Capture the cell that displays the provided text and extract its (X, Y) central coordinate. 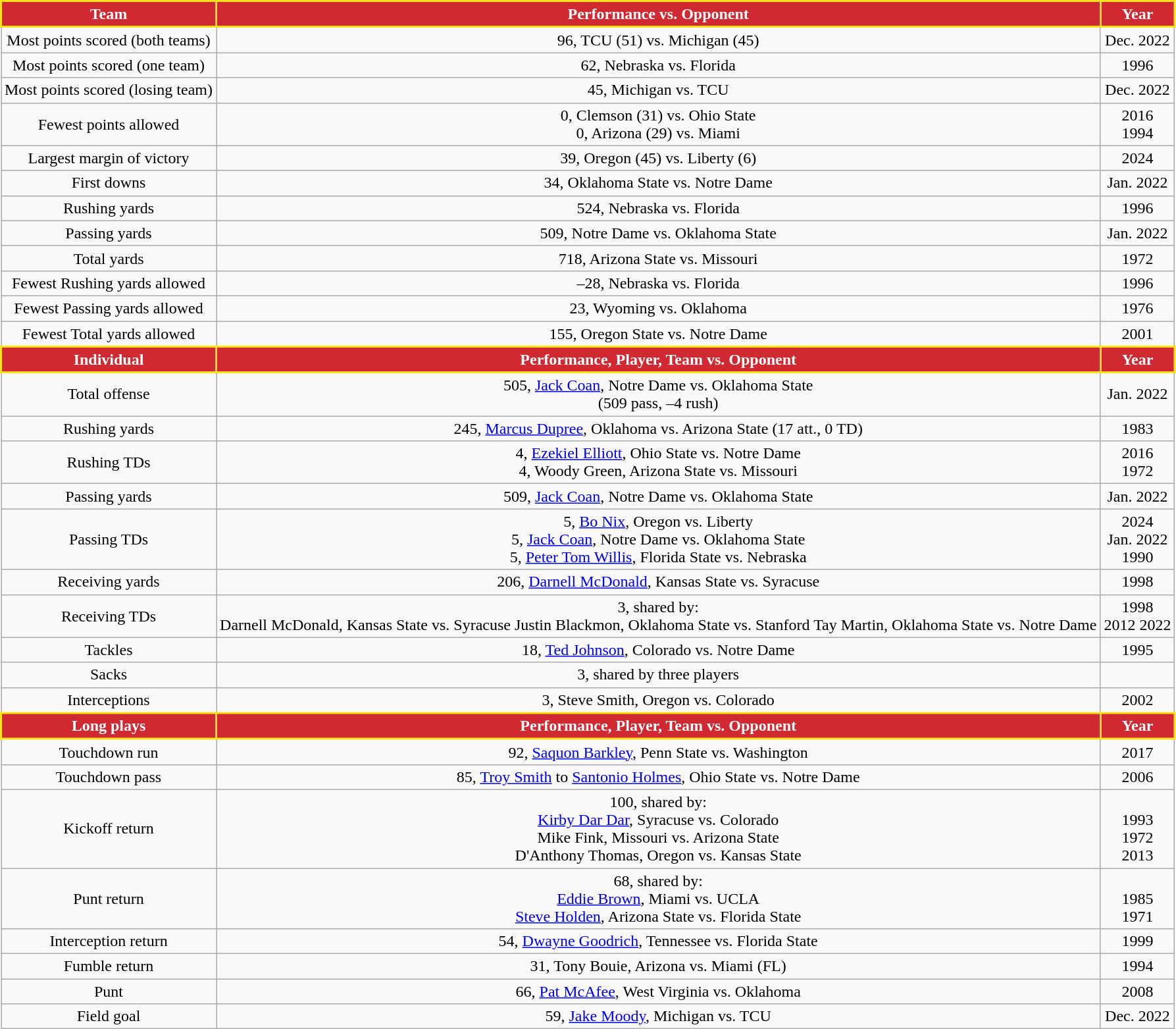
68, shared by:Eddie Brown, Miami vs. UCLASteve Holden, Arizona State vs. Florida State (658, 898)
Touchdown pass (109, 777)
Long plays (109, 726)
505, Jack Coan, Notre Dame vs. Oklahoma State(509 pass, –4 rush) (658, 394)
199319722013 (1137, 828)
Individual (109, 359)
Team (109, 14)
19982012 2022 (1137, 616)
62, Nebraska vs. Florida (658, 65)
509, Notre Dame vs. Oklahoma State (658, 233)
Sacks (109, 675)
20161972 (1137, 462)
2008 (1137, 991)
Receiving TDs (109, 616)
2024Jan. 20221990 (1137, 539)
92, Saquon Barkley, Penn State vs. Washington (658, 752)
19851971 (1137, 898)
Largest margin of victory (109, 158)
Fumble return (109, 966)
Field goal (109, 1016)
39, Oregon (45) vs. Liberty (6) (658, 158)
31, Tony Bouie, Arizona vs. Miami (FL) (658, 966)
Rushing TDs (109, 462)
5, Bo Nix, Oregon vs. Liberty5, Jack Coan, Notre Dame vs. Oklahoma State5, Peter Tom Willis, Florida State vs. Nebraska (658, 539)
0, Clemson (31) vs. Ohio State0, Arizona (29) vs. Miami (658, 124)
Fewest Rushing yards allowed (109, 283)
96, TCU (51) vs. Michigan (45) (658, 40)
155, Oregon State vs. Notre Dame (658, 334)
Interception return (109, 941)
Kickoff return (109, 828)
Total yards (109, 258)
2017 (1137, 752)
Fewest points allowed (109, 124)
85, Troy Smith to Santonio Holmes, Ohio State vs. Notre Dame (658, 777)
1998 (1137, 582)
First downs (109, 183)
206, Darnell McDonald, Kansas State vs. Syracuse (658, 582)
2002 (1137, 700)
20161994 (1137, 124)
509, Jack Coan, Notre Dame vs. Oklahoma State (658, 496)
1999 (1137, 941)
1972 (1137, 258)
45, Michigan vs. TCU (658, 90)
Touchdown run (109, 752)
Interceptions (109, 700)
59, Jake Moody, Michigan vs. TCU (658, 1016)
34, Oklahoma State vs. Notre Dame (658, 183)
Punt (109, 991)
Punt return (109, 898)
18, Ted Johnson, Colorado vs. Notre Dame (658, 650)
524, Nebraska vs. Florida (658, 208)
Total offense (109, 394)
2024 (1137, 158)
2006 (1137, 777)
Receiving yards (109, 582)
Passing TDs (109, 539)
Fewest Total yards allowed (109, 334)
100, shared by:Kirby Dar Dar, Syracuse vs. ColoradoMike Fink, Missouri vs. Arizona StateD'Anthony Thomas, Oregon vs. Kansas State (658, 828)
718, Arizona State vs. Missouri (658, 258)
1994 (1137, 966)
Most points scored (one team) (109, 65)
3, shared by:Darnell McDonald, Kansas State vs. Syracuse Justin Blackmon, Oklahoma State vs. Stanford Tay Martin, Oklahoma State vs. Notre Dame (658, 616)
1983 (1137, 429)
Most points scored (losing team) (109, 90)
2001 (1137, 334)
245, Marcus Dupree, Oklahoma vs. Arizona State (17 att., 0 TD) (658, 429)
23, Wyoming vs. Oklahoma (658, 308)
3, Steve Smith, Oregon vs. Colorado (658, 700)
3, shared by three players (658, 675)
Tackles (109, 650)
1976 (1137, 308)
54, Dwayne Goodrich, Tennessee vs. Florida State (658, 941)
1995 (1137, 650)
4, Ezekiel Elliott, Ohio State vs. Notre Dame4, Woody Green, Arizona State vs. Missouri (658, 462)
66, Pat McAfee, West Virginia vs. Oklahoma (658, 991)
Performance vs. Opponent (658, 14)
Fewest Passing yards allowed (109, 308)
–28, Nebraska vs. Florida (658, 283)
Most points scored (both teams) (109, 40)
